For the text-containing cell, return its midpoint in [X, Y] coordinate format. 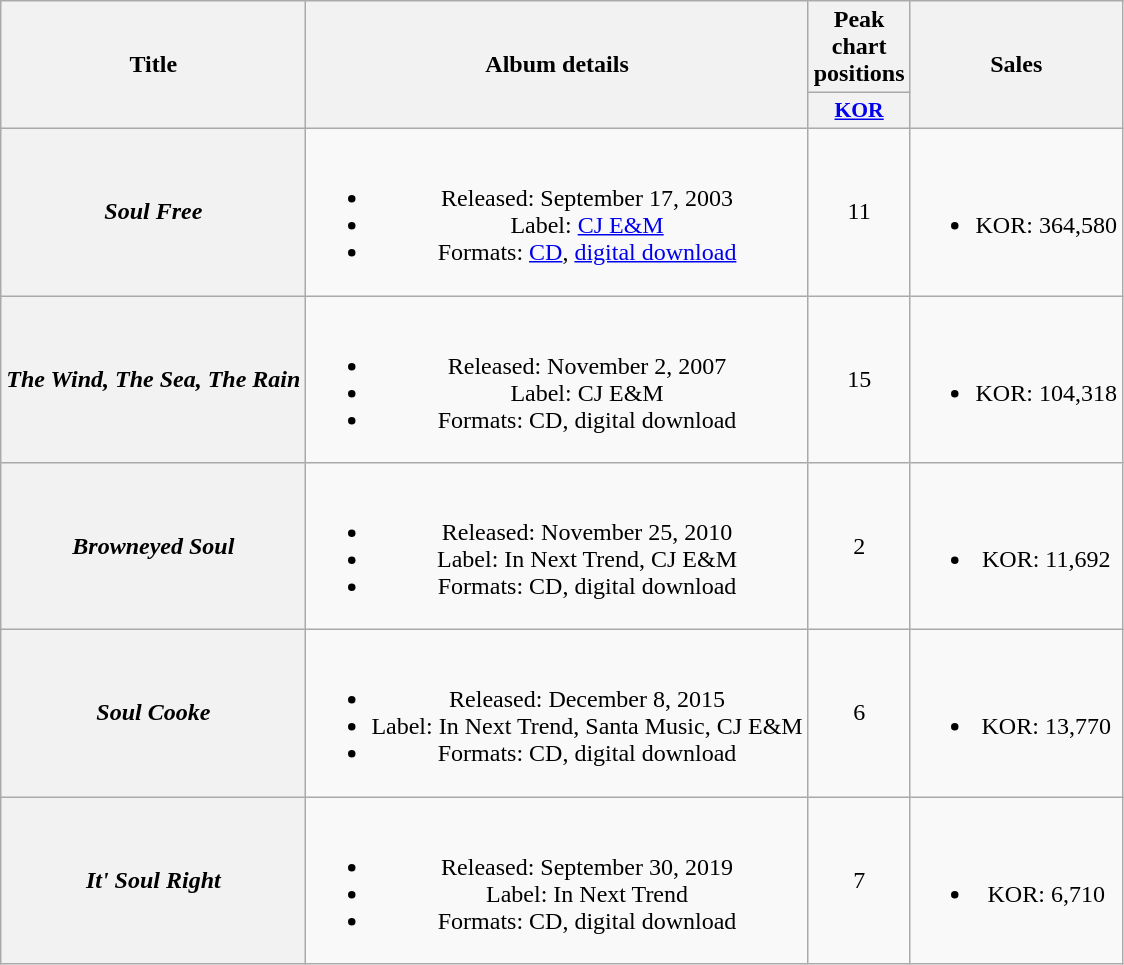
Sales [1016, 65]
Title [154, 65]
KOR: 104,318 [1016, 380]
15 [859, 380]
KOR: 11,692 [1016, 546]
Peak chart positions [859, 47]
Released: September 17, 2003Label: CJ E&MFormats: CD, digital download [557, 212]
2 [859, 546]
11 [859, 212]
KOR: 13,770 [1016, 714]
7 [859, 880]
6 [859, 714]
The Wind, The Sea, The Rain [154, 380]
It' Soul Right [154, 880]
KOR: 364,580 [1016, 212]
Released: September 30, 2019Label: In Next TrendFormats: CD, digital download [557, 880]
Released: November 25, 2010Label: In Next Trend, CJ E&MFormats: CD, digital download [557, 546]
Released: November 2, 2007Label: CJ E&MFormats: CD, digital download [557, 380]
KOR [859, 111]
KOR: 6,710 [1016, 880]
Album details [557, 65]
Released: December 8, 2015Label: In Next Trend, Santa Music, CJ E&MFormats: CD, digital download [557, 714]
Soul Cooke [154, 714]
Soul Free [154, 212]
Browneyed Soul [154, 546]
